Capture the cell that displays the provided text and extract its [x, y] central coordinate. 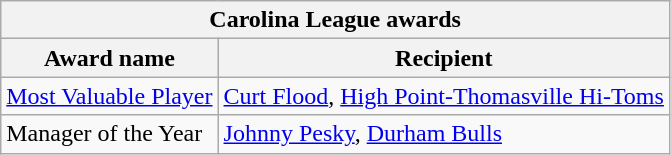
Johnny Pesky, Durham Bulls [444, 134]
Manager of the Year [110, 134]
Recipient [444, 58]
Carolina League awards [336, 20]
Most Valuable Player [110, 96]
Curt Flood, High Point-Thomasville Hi-Toms [444, 96]
Award name [110, 58]
